Locate the cell with the specified text and output its [x, y] center coordinate. 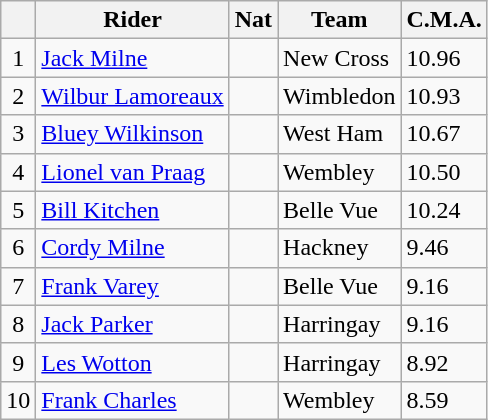
8 [18, 324]
10 [18, 400]
Nat [253, 20]
10.96 [444, 58]
9 [18, 362]
7 [18, 286]
5 [18, 210]
Rider [132, 20]
10.67 [444, 134]
8.59 [444, 400]
6 [18, 248]
10.50 [444, 172]
Frank Charles [132, 400]
Wimbledon [340, 96]
Lionel van Praag [132, 172]
9.46 [444, 248]
10.24 [444, 210]
2 [18, 96]
3 [18, 134]
8.92 [444, 362]
Jack Milne [132, 58]
4 [18, 172]
1 [18, 58]
Jack Parker [132, 324]
Les Wotton [132, 362]
Cordy Milne [132, 248]
10.93 [444, 96]
Frank Varey [132, 286]
Bill Kitchen [132, 210]
Team [340, 20]
West Ham [340, 134]
New Cross [340, 58]
Wilbur Lamoreaux [132, 96]
Hackney [340, 248]
C.M.A. [444, 20]
Bluey Wilkinson [132, 134]
